Find where the given text appears and provide that cell's center as [X, Y] coordinate. 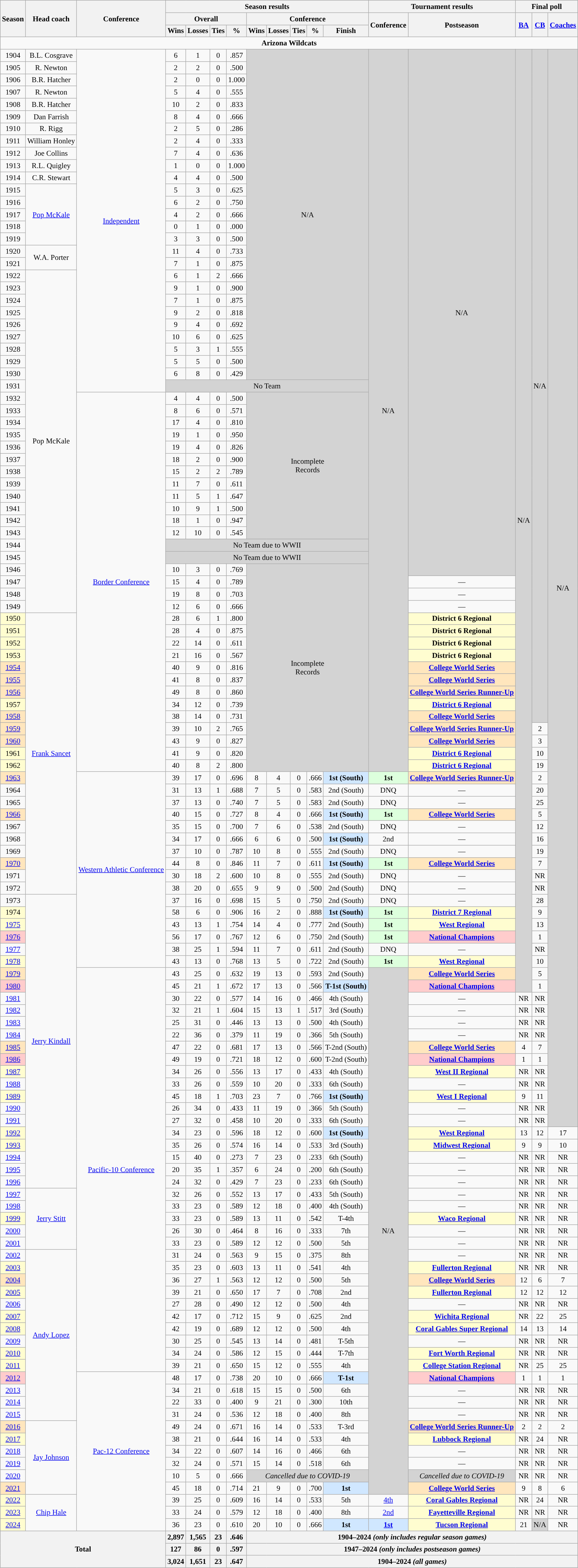
.567 [236, 655]
1955 [13, 680]
Tournament results [442, 7]
Season [13, 19]
Independent [121, 221]
1914 [13, 178]
No Team [267, 386]
1992 [13, 1133]
.446 [236, 1023]
Joe Collins [51, 154]
1939 [13, 484]
1953 [13, 655]
.556 [236, 1072]
Wichita Regional [462, 1317]
1936 [13, 448]
1975 [13, 925]
1969 [13, 851]
1947–2024 (only includes postseason games) [412, 1549]
.727 [236, 815]
1938 [13, 472]
.518 [315, 1464]
.777 [315, 925]
1981 [13, 998]
1959 [13, 729]
1973 [13, 901]
1952 [13, 643]
1990 [13, 1108]
1972 [13, 888]
2000 [13, 1231]
.577 [236, 998]
District 7 Regional [462, 913]
1965 [13, 803]
.860 [236, 692]
1998 [13, 1206]
.646 [236, 1537]
.740 [236, 803]
1922 [13, 276]
1940 [13, 496]
2021 [13, 1488]
1,651 [198, 1562]
.464 [236, 1231]
.632 [236, 974]
1908 [13, 104]
.696 [236, 778]
.644 [236, 1439]
T-7th [346, 1354]
2012 [13, 1378]
.609 [236, 1500]
58 [176, 913]
44 [176, 864]
.481 [315, 1341]
2007 [13, 1317]
.559 [236, 1084]
.816 [236, 668]
1988 [13, 1084]
.607 [236, 1451]
.818 [236, 313]
3,024 [176, 1562]
.765 [236, 729]
1982 [13, 1011]
2002 [13, 1256]
2005 [13, 1292]
William Honley [51, 141]
Frank Sancet [51, 753]
1917 [13, 215]
1907 [13, 92]
1996 [13, 1182]
.541 [315, 1268]
.731 [236, 717]
.681 [236, 1047]
.833 [236, 104]
Arizona Wildcats [289, 43]
Fort Worth Regional [462, 1354]
.906 [236, 913]
1994 [13, 1158]
1980 [13, 986]
1944 [13, 545]
.604 [236, 1011]
1997 [13, 1194]
1929 [13, 362]
T-3rd [346, 1427]
Jerry Stitt [51, 1219]
1993 [13, 1145]
1979 [13, 974]
1970 [13, 864]
1987 [13, 1072]
1995 [13, 1170]
1943 [13, 533]
1924 [13, 300]
1,565 [198, 1537]
1915 [13, 190]
1977 [13, 949]
.827 [236, 741]
.769 [236, 570]
.888 [315, 913]
.618 [236, 1390]
1958 [13, 717]
1919 [13, 239]
1941 [13, 509]
.722 [315, 962]
West I Regional [462, 1096]
1904–2024 (only includes regular season games) [412, 1537]
1948 [13, 594]
.000 [236, 227]
1906 [13, 80]
.610 [236, 1525]
Jay Johnson [51, 1458]
.300 [315, 1402]
1931 [13, 386]
1923 [13, 288]
127 [176, 1549]
.857 [236, 56]
2019 [13, 1464]
2017 [13, 1439]
Fayetteville Regional [462, 1513]
1967 [13, 827]
.517 [315, 1011]
1999 [13, 1219]
.768 [236, 962]
Postseason [462, 25]
1991 [13, 1121]
.714 [236, 1488]
56 [176, 937]
.950 [236, 435]
College Station Regional [462, 1366]
1910 [13, 129]
1984 [13, 1035]
2010 [13, 1354]
1927 [13, 337]
1974 [13, 913]
.379 [236, 1035]
Head coach [51, 19]
Chip Hale [51, 1512]
2023 [13, 1513]
.688 [236, 790]
.603 [236, 1268]
1918 [13, 227]
1926 [13, 325]
86 [198, 1549]
.672 [236, 986]
.444 [315, 1354]
Andy Lopez [51, 1335]
.721 [236, 1060]
T-4th [346, 1219]
.200 [315, 1170]
.596 [236, 1133]
Midwest Regional [462, 1145]
CB [540, 25]
.542 [315, 1219]
1905 [13, 68]
2014 [13, 1402]
2020 [13, 1476]
T-1st [346, 1378]
2022 [13, 1500]
Border Conference [121, 582]
.490 [236, 1304]
West II Regional [462, 1072]
1983 [13, 1023]
.738 [236, 1378]
.767 [236, 937]
1978 [13, 962]
.536 [236, 1415]
1928 [13, 350]
1964 [13, 790]
1947 [13, 582]
1920 [13, 252]
C.R. Stewart [51, 178]
10th [346, 1402]
Coaches [563, 25]
2011 [13, 1366]
.733 [236, 252]
1946 [13, 570]
.273 [236, 1158]
1985 [13, 1047]
1942 [13, 521]
.846 [236, 864]
Jerry Kindall [51, 1041]
2008 [13, 1329]
Pac-12 Conference [121, 1451]
2018 [13, 1451]
.586 [236, 1354]
.375 [315, 1256]
1933 [13, 411]
47 [176, 1047]
1961 [13, 753]
Overall [206, 19]
.538 [315, 827]
1911 [13, 141]
.593 [315, 974]
1956 [13, 692]
1934 [13, 423]
1912 [13, 154]
Season results [267, 7]
.820 [236, 753]
.712 [236, 1317]
.692 [236, 325]
.655 [236, 888]
Dan Farrish [51, 117]
T-1st (South) [346, 986]
2009 [13, 1341]
.574 [236, 1145]
R. Rigg [51, 129]
.286 [236, 129]
48 [176, 1378]
7th [346, 1231]
.754 [236, 925]
1950 [13, 619]
.671 [236, 1427]
W.A. Porter [51, 258]
1932 [13, 398]
2013 [13, 1390]
1954 [13, 668]
1976 [13, 937]
R.L. Quigley [51, 166]
Finish [346, 31]
Coral Gables Super Regional [462, 1329]
1930 [13, 374]
1916 [13, 202]
1935 [13, 435]
2004 [13, 1280]
1966 [13, 815]
Total [83, 1549]
.837 [236, 680]
T-5th [346, 1341]
.357 [236, 1170]
Western Athletic Conference [121, 870]
1989 [13, 1096]
.766 [315, 1096]
2024 [13, 1525]
1960 [13, 741]
1921 [13, 264]
.826 [236, 448]
1951 [13, 631]
1937 [13, 460]
.947 [236, 521]
Coral Gables Regional [462, 1500]
1904–2024 (all games) [412, 1562]
1971 [13, 876]
1909 [13, 117]
BA [523, 25]
1957 [13, 705]
2001 [13, 1243]
.787 [236, 851]
.636 [236, 154]
Tucson Regional [462, 1525]
.810 [236, 423]
1962 [13, 766]
B.L. Cosgrave [51, 56]
Waco Regional [462, 1219]
.458 [236, 1121]
1925 [13, 313]
2006 [13, 1304]
.597 [236, 1549]
1963 [13, 778]
2016 [13, 1427]
Final poll [547, 7]
.739 [236, 705]
Lubbock Regional [462, 1439]
1945 [13, 557]
.594 [236, 949]
2015 [13, 1415]
2,897 [176, 1537]
.552 [236, 1194]
.579 [236, 1513]
1913 [13, 166]
1968 [13, 839]
Pacific-10 Conference [121, 1170]
2003 [13, 1268]
1904 [13, 56]
.708 [315, 1292]
.689 [236, 1329]
.698 [236, 901]
1949 [13, 607]
1986 [13, 1060]
